Extract the [X, Y] coordinate from the center of the cell holding the provided text.  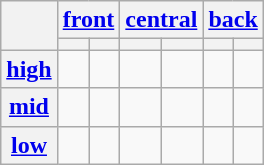
mid [29, 107]
central [162, 20]
high [29, 69]
back [233, 20]
front [88, 20]
low [29, 145]
